Output the [X, Y] coordinate of the center of the cell containing the given text.  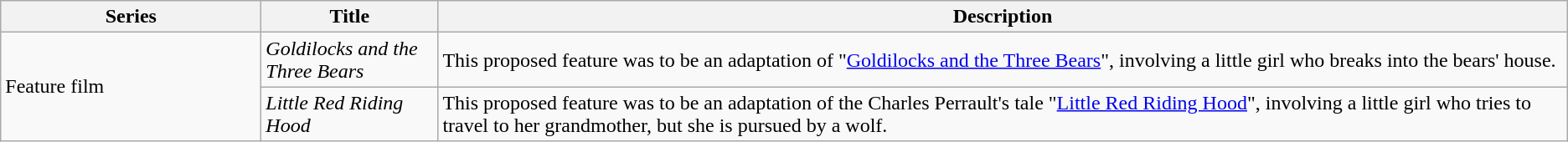
Goldilocks and the Three Bears [350, 60]
Series [131, 17]
This proposed feature was to be an adaptation of "Goldilocks and the Three Bears", involving a little girl who breaks into the bears' house. [1003, 60]
Little Red Riding Hood [350, 114]
Feature film [131, 87]
Title [350, 17]
Description [1003, 17]
